Scan for the cell matching the given text and deliver its [x, y] coordinate at center. 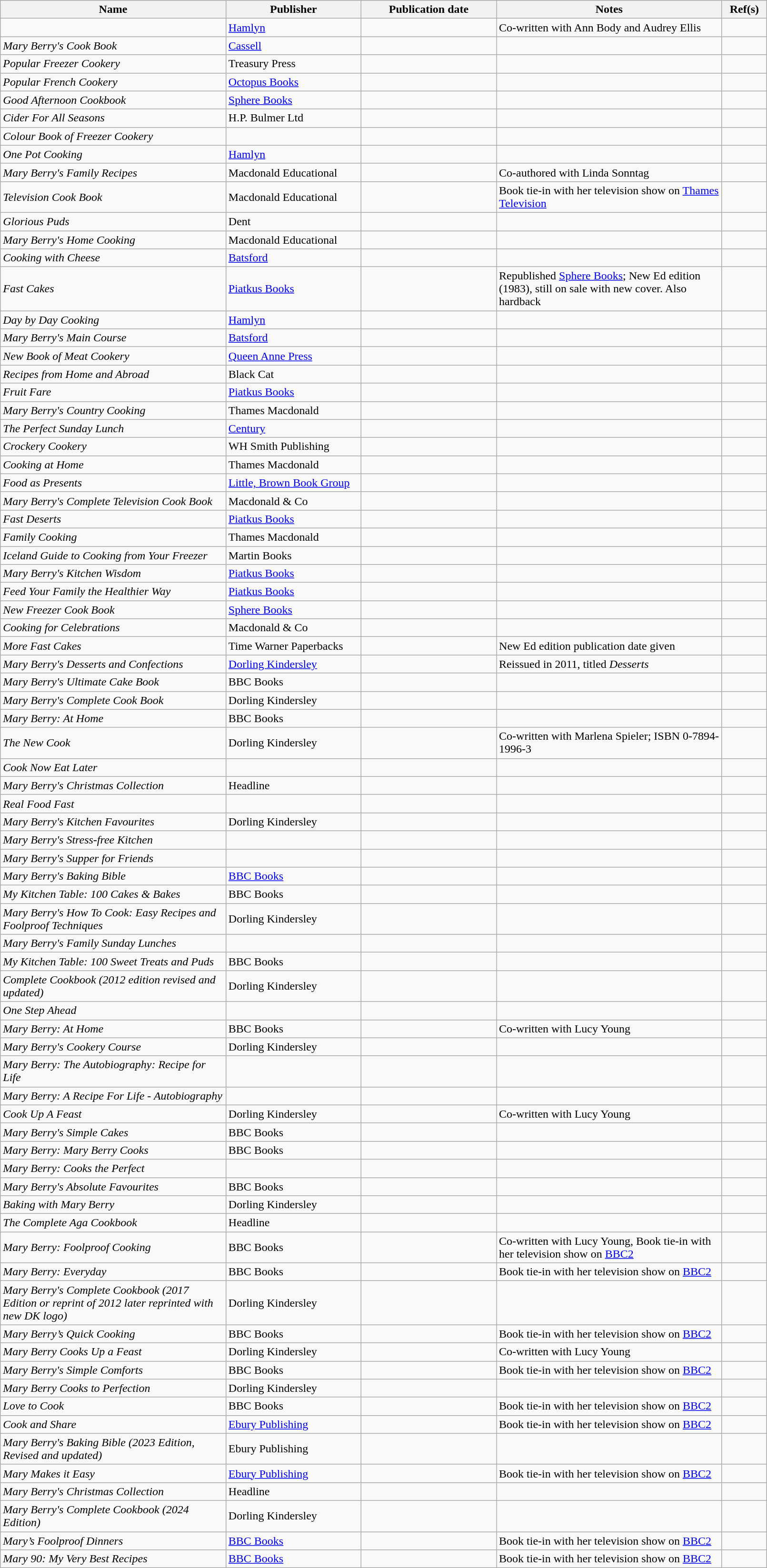
Co-written with Lucy Young, Book tie-in with her television show on BBC2 [609, 1247]
Feed Your Family the Healthier Way [113, 592]
Mary Berry's Family Sunday Lunches [113, 943]
Mary’s Foolproof Dinners [113, 1541]
Mary Makes it Easy [113, 1473]
Mary Berry's Baking Bible [113, 876]
Time Warner Paperbacks [293, 646]
H.P. Bulmer Ltd [293, 118]
My Kitchen Table: 100 Cakes & Bakes [113, 894]
Cooking for Celebrations [113, 628]
The Perfect Sunday Lunch [113, 428]
Mary Berry's Complete Cookbook (2024 Edition) [113, 1516]
Popular Freezer Cookery [113, 64]
Book tie-in with her television show on Thames Television [609, 197]
Mary Berry: A Recipe For Life - Autobiography [113, 1096]
Fruit Fare [113, 392]
Octopus Books [293, 82]
Television Cook Book [113, 197]
Mary Berry's Complete Cookbook (2017 Edition or reprint of 2012 later reprinted with new DK logo) [113, 1303]
Cook and Share [113, 1424]
One Step Ahead [113, 1011]
Dent [293, 221]
Mary Berry: Foolproof Cooking [113, 1247]
Popular French Cookery [113, 82]
Martin Books [293, 556]
Cook Now Eat Later [113, 767]
Mary Berry's Cook Book [113, 46]
Notes [609, 10]
Love to Cook [113, 1406]
Mary Berry's Main Course [113, 338]
My Kitchen Table: 100 Sweet Treats and Puds [113, 962]
Cook Up A Feast [113, 1114]
The Complete Aga Cookbook [113, 1223]
Baking with Mary Berry [113, 1205]
Mary Berry's Cookery Course [113, 1047]
Queen Anne Press [293, 356]
Mary Berry's Complete Cook Book [113, 700]
Cooking at Home [113, 465]
Fast Cakes [113, 289]
Complete Cookbook (2012 edition revised and updated) [113, 986]
Co-authored with Linda Sonntag [609, 172]
Mary Berry's Ultimate Cake Book [113, 682]
Mary Berry's Simple Cakes [113, 1132]
Good Afternoon Cookbook [113, 100]
Co-written with Marlena Spieler; ISBN 0-7894-1996-3 [609, 743]
The New Cook [113, 743]
Mary Berry Cooks to Perfection [113, 1388]
Cider For All Seasons [113, 118]
Name [113, 10]
Mary Berry's Country Cooking [113, 410]
Food as Presents [113, 483]
New Book of Meat Cookery [113, 356]
Mary Berry’s Quick Cooking [113, 1334]
Black Cat [293, 374]
Mary Berry's Stress-free Kitchen [113, 840]
Glorious Puds [113, 221]
Family Cooking [113, 537]
Mary Berry's Kitchen Favourites [113, 822]
Mary Berry Cooks Up a Feast [113, 1352]
New Freezer Cook Book [113, 610]
Colour Book of Freezer Cookery [113, 136]
Iceland Guide to Cooking from Your Freezer [113, 556]
New Ed edition publication date given [609, 646]
Publication date [428, 10]
Mary Berry: The Autobiography: Recipe for Life [113, 1071]
Mary Berry: Everyday [113, 1272]
Mary Berry's Absolute Favourites [113, 1187]
Mary Berry's Simple Comforts [113, 1370]
Publisher [293, 10]
Cooking with Cheese [113, 258]
Mary Berry's Family Recipes [113, 172]
Mary Berry: Mary Berry Cooks [113, 1150]
One Pot Cooking [113, 154]
Mary Berry's Supper for Friends [113, 858]
Mary Berry: Cooks the Perfect [113, 1168]
Day by Day Cooking [113, 320]
Mary 90: My Very Best Recipes [113, 1559]
Mary Berry's Baking Bible (2023 Edition, Revised and updated) [113, 1449]
Century [293, 428]
Mary Berry's How To Cook: Easy Recipes and Foolproof Techniques [113, 919]
Crockery Cookery [113, 447]
Real Food Fast [113, 804]
Mary Berry's Home Cooking [113, 239]
Republished Sphere Books; New Ed edition (1983), still on sale with new cover. Also hardback [609, 289]
WH Smith Publishing [293, 447]
Reissued in 2011, titled Desserts [609, 664]
Mary Berry's Kitchen Wisdom [113, 574]
Little, Brown Book Group [293, 483]
Cassell [293, 46]
Recipes from Home and Abroad [113, 374]
Fast Deserts [113, 519]
Ref(s) [745, 10]
Co-written with Ann Body and Audrey Ellis [609, 28]
More Fast Cakes [113, 646]
Mary Berry's Desserts and Confections [113, 664]
Treasury Press [293, 64]
Mary Berry's Complete Television Cook Book [113, 501]
